For the text-containing cell, return its midpoint in (X, Y) coordinate format. 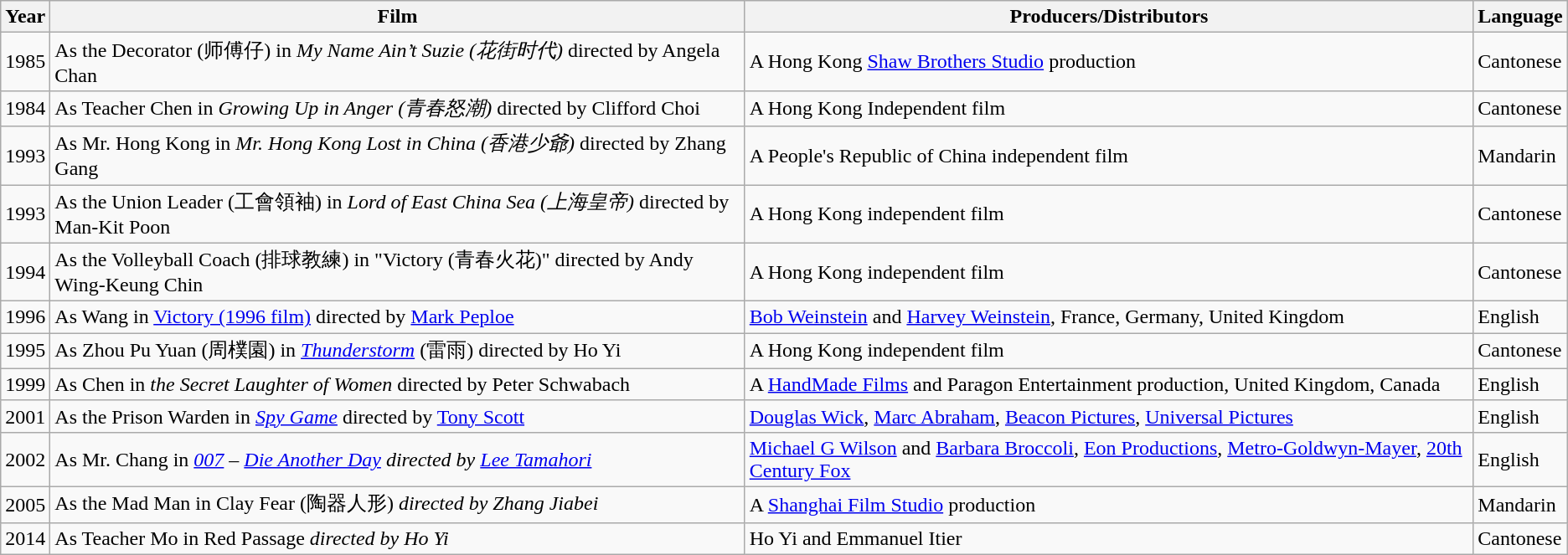
A Hong Kong Shaw Brothers Studio production (1109, 62)
Producers/Distributors (1109, 17)
As Teacher Mo in Red Passage directed by Ho Yi (397, 538)
2014 (25, 538)
1985 (25, 62)
A Hong Kong Independent film (1109, 109)
As Mr. Chang in 007 – Die Another Day directed by Lee Tamahori (397, 459)
1995 (25, 352)
A People's Republic of China independent film (1109, 156)
Year (25, 17)
As Zhou Pu Yuan (周樸園) in Thunderstorm (雷雨) directed by Ho Yi (397, 352)
A HandMade Films and Paragon Entertainment production, United Kingdom, Canada (1109, 384)
1996 (25, 317)
1999 (25, 384)
Language (1520, 17)
Ho Yi and Emmanuel Itier (1109, 538)
A Shanghai Film Studio production (1109, 504)
2001 (25, 416)
Douglas Wick, Marc Abraham, Beacon Pictures, Universal Pictures (1109, 416)
Film (397, 17)
As Teacher Chen in Growing Up in Anger (青春怒潮) directed by Clifford Choi (397, 109)
1994 (25, 272)
As the Mad Man in Clay Fear (陶器人形) directed by Zhang Jiabei (397, 504)
1984 (25, 109)
As the Volleyball Coach (排球教練) in "Victory (青春火花)" directed by Andy Wing-Keung Chin (397, 272)
As the Union Leader (工會領袖) in Lord of East China Sea (上海皇帝) directed by Man-Kit Poon (397, 213)
2005 (25, 504)
Bob Weinstein and Harvey Weinstein, France, Germany, United Kingdom (1109, 317)
As the Decorator (师傅仔) in My Name Ain’t Suzie (花街时代) directed by Angela Chan (397, 62)
Michael G Wilson and Barbara Broccoli, Eon Productions, Metro-Goldwyn-Mayer, 20th Century Fox (1109, 459)
2002 (25, 459)
As Chen in the Secret Laughter of Women directed by Peter Schwabach (397, 384)
As Wang in Victory (1996 film) directed by Mark Peploe (397, 317)
As the Prison Warden in Spy Game directed by Tony Scott (397, 416)
As Mr. Hong Kong in Mr. Hong Kong Lost in China (香港少爺) directed by Zhang Gang (397, 156)
